Pinpoint the cell where the given text exists, returning its (X, Y) midpoint coordinate. 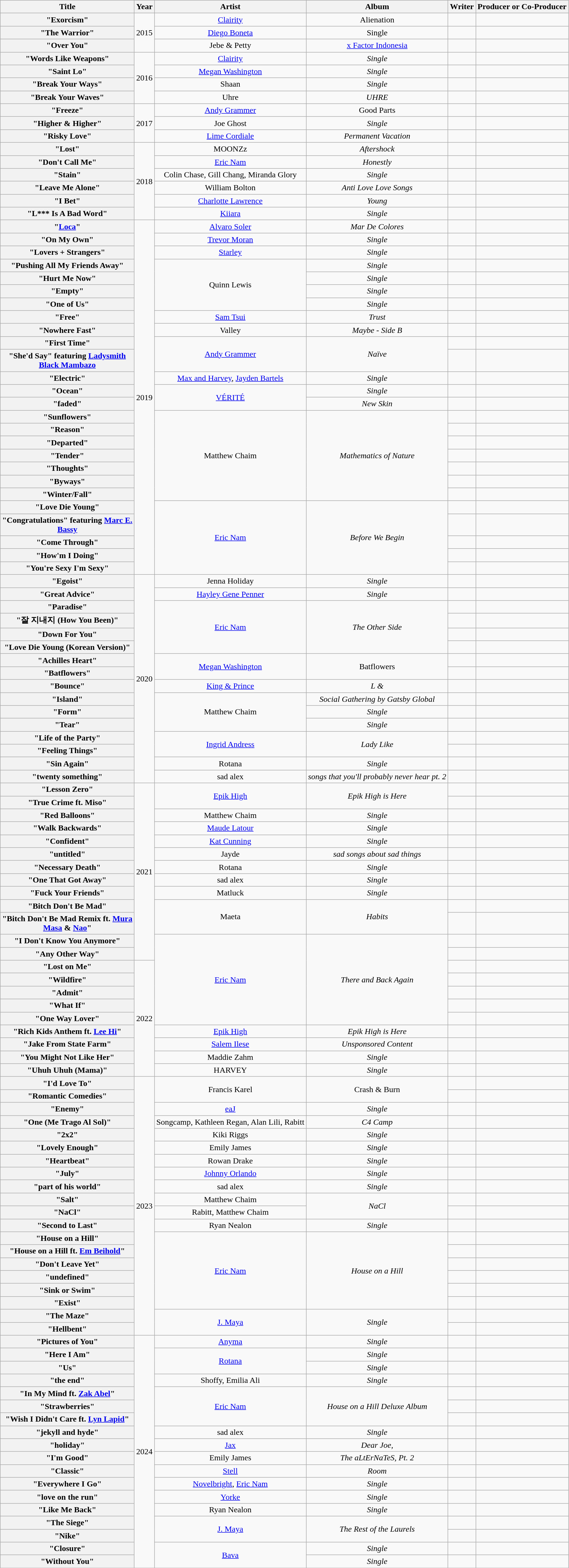
Maddie Zahm (230, 1057)
"July" (67, 1174)
"Love Die Young (Korean Version)" (67, 647)
"Ocean" (67, 391)
Trust (377, 317)
"Leave Me Alone" (67, 188)
New Skin (377, 404)
"Walk Backwards" (67, 828)
2024 (145, 1452)
Uhre (230, 97)
"On My Own" (67, 239)
Jayde (230, 854)
"Romantic Comedies" (67, 1096)
"True Crime ft. Miso" (67, 802)
"Paradise" (67, 607)
L & (377, 686)
Valley (230, 330)
Kat Cunning (230, 841)
Trevor Moran (230, 239)
"Down For You" (67, 634)
"Over You" (67, 46)
"Lovers + Strangers" (67, 252)
Title (67, 7)
"undefined" (67, 1277)
"You Might Not Like Her" (67, 1057)
"Here I Am" (67, 1355)
"The Siege" (67, 1522)
"Don't Call Me" (67, 162)
"part of his world" (67, 1187)
"Life of the Party" (67, 738)
Charlotte Lawrence (230, 201)
The Rest of the Laurels (377, 1529)
"Winter/Fall" (67, 494)
"She'd Say" featuring Ladysmith Black Mambazo (67, 360)
"Feeling Things" (67, 751)
HARVEY (230, 1070)
MOONZz (230, 149)
"Closure" (67, 1549)
"Stain" (67, 175)
"Sink or Swim" (67, 1290)
"Everywhere I Go" (67, 1484)
"Break Your Waves" (67, 97)
Jax (230, 1445)
"잘 지내지 (How You Been)" (67, 621)
2016 (145, 78)
NaCl (377, 1206)
"Higher & Higher" (67, 123)
2023 (145, 1206)
"Come Through" (67, 542)
"I'd Love To" (67, 1083)
"Lost on Me" (67, 967)
"Pushing All My Friends Away" (67, 265)
Matluck (230, 893)
Quinn Lewis (230, 285)
"Congratulations" featuring Marc E. Bassy (67, 524)
Colin Chase, Gill Chang, Miranda Glory (230, 175)
Maeta (230, 917)
Mathematics of Nature (377, 456)
Maybe - Side B (377, 330)
"One That Got Away" (67, 880)
"Second to Last" (67, 1225)
Young (377, 201)
"twenty something" (67, 777)
"Bitch Don't Be Mad" (67, 906)
Album (377, 7)
Ingrid Andress (230, 744)
"L*** Is A Bad Word" (67, 214)
"Necessary Death" (67, 867)
Alvaro Soler (230, 227)
"Achilles Heart" (67, 660)
"First Time" (67, 343)
Crash & Burn (377, 1089)
sad songs about sad things (377, 854)
2015 (145, 33)
"Jake From State Farm" (67, 1044)
King & Prince (230, 686)
"Us" (67, 1368)
UHRE (377, 97)
"Reason" (67, 430)
"The Warrior" (67, 33)
"Strawberries" (67, 1406)
"Like Me Back" (67, 1510)
"2x2" (67, 1135)
Sam Tsui (230, 317)
"You're Sexy I'm Sexy" (67, 568)
Bava (230, 1555)
Jebe & Petty (230, 46)
Naïve (377, 354)
x Factor Indonesia (377, 46)
"Hurt Me Now" (67, 278)
"Wildfire" (67, 980)
"Heartbeat" (67, 1161)
"Without You" (67, 1562)
Alienation (377, 20)
Stell (230, 1471)
2022 (145, 1018)
Dear Joe, (377, 1445)
2020 (145, 679)
House on a Hill (377, 1270)
Starley (230, 252)
"Batflowers" (67, 673)
The Other Side (377, 627)
"Enemy" (67, 1109)
"Bounce" (67, 686)
"jekyll and hyde" (67, 1432)
"Nike" (67, 1536)
"Love Die Young" (67, 507)
Johnny Orlando (230, 1174)
"The Maze" (67, 1316)
"Risky Love" (67, 136)
"One (Me Trago Al Sol)" (67, 1122)
"Hellbent" (67, 1329)
"holiday" (67, 1445)
"Classic" (67, 1471)
"Great Advice" (67, 594)
"untitled" (67, 854)
"Tender" (67, 456)
House on a Hill Deluxe Album (377, 1406)
Aftershock (377, 149)
2018 (145, 181)
"One Way Lover" (67, 1018)
Social Gathering by Gatsby Global (377, 699)
"I'm Good" (67, 1458)
Kiiara (230, 214)
"love on the run" (67, 1497)
"Saint Lo" (67, 71)
Artist (230, 7)
Mar De Colores (377, 227)
There and Back Again (377, 980)
Lime Cordiale (230, 136)
Rabitt, Matthew Chaim (230, 1212)
Writer (462, 7)
eaJ (230, 1109)
Anyma (230, 1342)
"Sin Again" (67, 764)
Unsponsored Content (377, 1044)
Jenna Holiday (230, 581)
Yorke (230, 1497)
"Lesson Zero" (67, 789)
"Nowhere Fast" (67, 330)
The aLtErNaTeS, Pt. 2 (377, 1458)
Year (145, 7)
Max and Harvey, Jayden Bartels (230, 378)
songs that you'll probably never hear pt. 2 (377, 777)
Songcamp, Kathleen Regan, Alan Lili, Rabitt (230, 1122)
Maude Latour (230, 828)
"Egoist" (67, 581)
C4 Camp (377, 1122)
"faded" (67, 404)
"Electric" (67, 378)
Shaan (230, 84)
"Pictures of You" (67, 1342)
Before We Begin (377, 537)
"Thoughts" (67, 468)
"Loca" (67, 227)
"Exorcism" (67, 20)
"Fuck Your Friends" (67, 893)
"Form" (67, 712)
"Lost" (67, 149)
Novelbright, Eric Nam (230, 1484)
Anti Love Love Songs (377, 188)
Hayley Gene Penner (230, 594)
Permanent Vacation (377, 136)
"NaCl" (67, 1212)
Joe Ghost (230, 123)
Producer or Co-Producer (522, 7)
"Any Other Way" (67, 954)
"How'm I Doing" (67, 555)
2021 (145, 872)
"Tear" (67, 725)
Batflowers (377, 666)
"House on a Hill" (67, 1238)
"Break Your Ways" (67, 84)
Francis Karel (230, 1089)
"Freeze" (67, 110)
"I Don't Know You Anymore" (67, 941)
"Wish I Didn't Care ft. Lyn Lapid" (67, 1419)
"Empty" (67, 291)
"Words Like Weapons" (67, 58)
"Bitch Don't Be Mad Remix ft. Mura Masa & Nao" (67, 923)
"Byways" (67, 481)
"House on a Hill ft. Em Beihold" (67, 1251)
Rowan Drake (230, 1161)
2017 (145, 123)
Habits (377, 917)
William Bolton (230, 188)
VÉRITÉ (230, 397)
"Confident" (67, 841)
"Uhuh Uhuh (Mama)" (67, 1070)
"Departed" (67, 443)
"I Bet" (67, 201)
"Free" (67, 317)
"Sunflowers" (67, 417)
Shoffy, Emilia Ali (230, 1380)
"Exist" (67, 1303)
"Island" (67, 699)
"Rich Kids Anthem ft. Lee Hi" (67, 1031)
"Red Balloons" (67, 815)
"What If" (67, 1005)
Good Parts (377, 110)
Lady Like (377, 744)
Room (377, 1471)
"One of Us" (67, 304)
"Admit" (67, 993)
"In My Mind ft. Zak Abel" (67, 1393)
"Salt" (67, 1199)
"Don't Leave Yet" (67, 1264)
Diego Boneta (230, 33)
Honestly (377, 162)
"the end" (67, 1380)
Kiki Riggs (230, 1135)
Salem Ilese (230, 1044)
"Lovely Enough" (67, 1148)
2019 (145, 397)
